Determine the [x, y] coordinate at the center of the cell enclosing the given text.  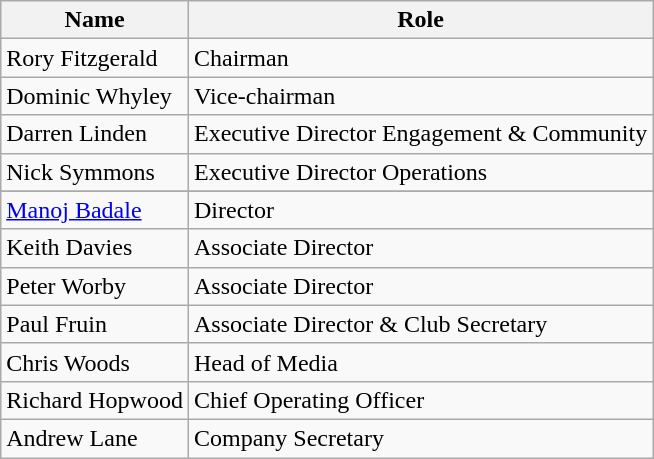
Executive Director Engagement & Community [420, 134]
Richard Hopwood [95, 400]
Executive Director Operations [420, 172]
Manoj Badale [95, 210]
Chris Woods [95, 362]
Darren Linden [95, 134]
Paul Fruin [95, 324]
Chief Operating Officer [420, 400]
Peter Worby [95, 286]
Andrew Lane [95, 438]
Rory Fitzgerald [95, 58]
Keith Davies [95, 248]
Name [95, 20]
Nick Symmons [95, 172]
Director [420, 210]
Chairman [420, 58]
Head of Media [420, 362]
Associate Director & Club Secretary [420, 324]
Dominic Whyley [95, 96]
Vice-chairman [420, 96]
Role [420, 20]
Company Secretary [420, 438]
